Capture the cell that displays the provided text and extract its (X, Y) central coordinate. 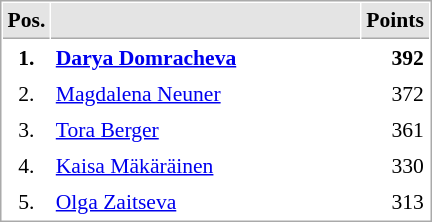
Pos. (26, 21)
5. (26, 201)
Tora Berger (206, 129)
Points (396, 21)
Olga Zaitseva (206, 201)
330 (396, 165)
2. (26, 93)
392 (396, 57)
313 (396, 201)
1. (26, 57)
Magdalena Neuner (206, 93)
4. (26, 165)
Darya Domracheva (206, 57)
361 (396, 129)
3. (26, 129)
372 (396, 93)
Kaisa Mäkäräinen (206, 165)
